Search for the cell housing the specified text and yield its (X, Y) center coordinate. 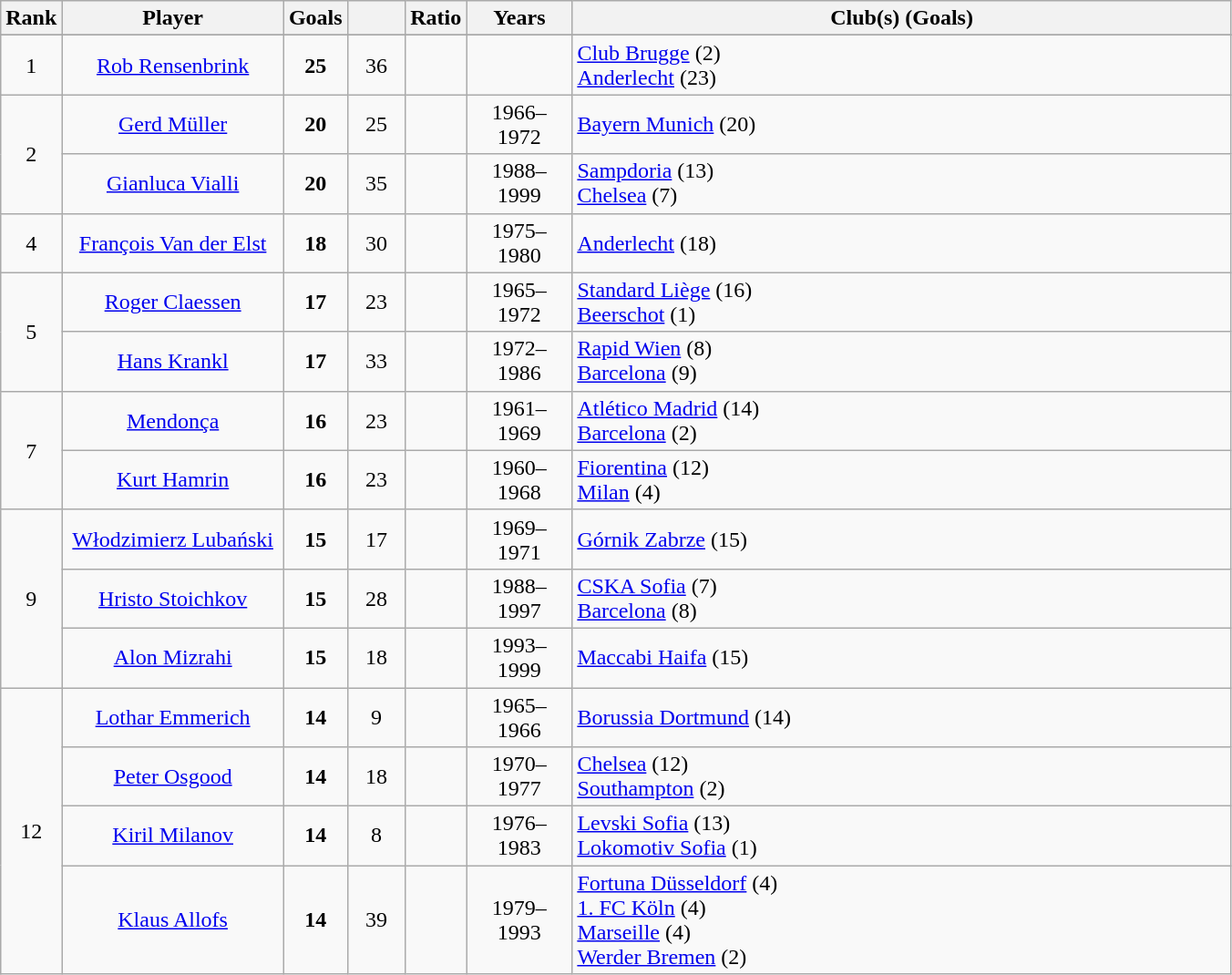
Levski Sofia (13)Lokomotiv Sofia (1) (902, 836)
Gerd Müller (173, 124)
1972–1986 (519, 361)
1988–1997 (519, 598)
Rapid Wien (8)Barcelona (9) (902, 361)
Goals (315, 18)
Kurt Hamrin (173, 479)
Fortuna Düsseldorf (4)1. FC Köln (4)Marseille (4)Werder Bremen (2) (902, 920)
Standard Liège (16)Beerschot (1) (902, 303)
Fiorentina (12)Milan (4) (902, 479)
Mendonça (173, 421)
Bayern Munich (20) (902, 124)
1969–1971 (519, 539)
Rob Rensenbrink (173, 66)
1979–1993 (519, 920)
1975–1980 (519, 242)
1965–1966 (519, 716)
Alon Mizrahi (173, 658)
4 (31, 242)
Player (173, 18)
33 (376, 361)
Lothar Emmerich (173, 716)
1988–1999 (519, 184)
Borussia Dortmund (14) (902, 716)
CSKA Sofia (7)Barcelona (8) (902, 598)
Club Brugge (2)Anderlecht (23) (902, 66)
Anderlecht (18) (902, 242)
1965–1972 (519, 303)
Górnik Zabrze (15) (902, 539)
36 (376, 66)
Chelsea (12)Southampton (2) (902, 776)
7 (31, 450)
Roger Claessen (173, 303)
Klaus Allofs (173, 920)
Ratio (436, 18)
Gianluca Vialli (173, 184)
Years (519, 18)
Hristo Stoichkov (173, 598)
Włodzimierz Lubański (173, 539)
1966–1972 (519, 124)
Hans Krankl (173, 361)
30 (376, 242)
8 (376, 836)
1960–1968 (519, 479)
Sampdoria (13)Chelsea (7) (902, 184)
1970–1977 (519, 776)
1 (31, 66)
Atlético Madrid (14)Barcelona (2) (902, 421)
35 (376, 184)
1961–1969 (519, 421)
5 (31, 332)
2 (31, 154)
28 (376, 598)
Peter Osgood (173, 776)
Kiril Milanov (173, 836)
Rank (31, 18)
12 (31, 830)
François Van der Elst (173, 242)
Maccabi Haifa (15) (902, 658)
39 (376, 920)
1993–1999 (519, 658)
Club(s) (Goals) (902, 18)
1976–1983 (519, 836)
